Detect which cell encompasses the target text, then output its (x, y) center coordinate. 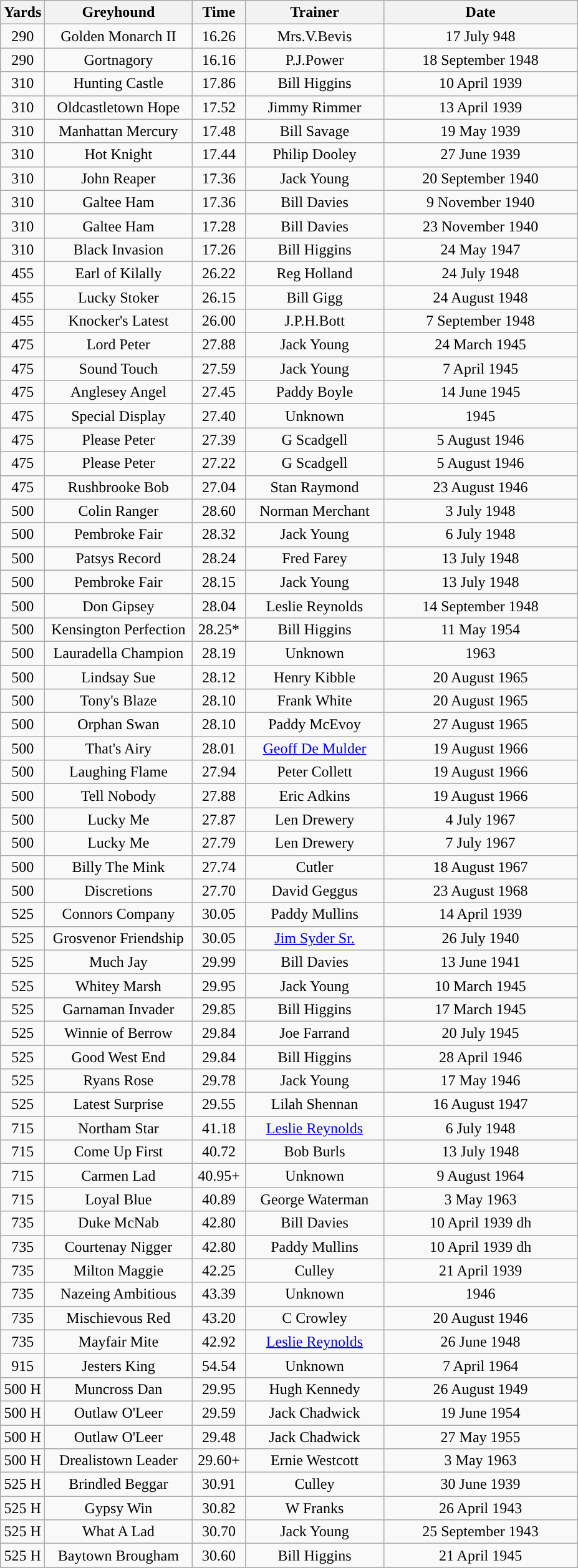
40.95+ (219, 1176)
Manhattan Mercury (118, 131)
17 May 1946 (480, 1081)
1945 (480, 416)
915 (22, 1365)
30.60 (219, 1556)
Special Display (118, 416)
29.78 (219, 1081)
Good West End (118, 1057)
20 July 1945 (480, 1033)
28.04 (219, 606)
Loyal Blue (118, 1199)
Sound Touch (118, 369)
26 June 1948 (480, 1342)
Milton Maggie (118, 1270)
7 July 1967 (480, 843)
13 April 1939 (480, 107)
27 August 1965 (480, 725)
28 April 1946 (480, 1057)
Lauradella Champion (118, 653)
17.52 (219, 107)
14 April 1939 (480, 914)
Golden Monarch II (118, 36)
W Franks (314, 1508)
Anglesey Angel (118, 392)
Gortnagory (118, 60)
Geoff De Mulder (314, 748)
26 April 1943 (480, 1508)
Fred Farey (314, 558)
Reg Holland (314, 273)
24 May 1947 (480, 249)
Don Gipsey (118, 606)
30.91 (219, 1484)
Muncross Dan (118, 1389)
18 August 1967 (480, 867)
That's Airy (118, 748)
Nazeing Ambitious (118, 1294)
54.54 (219, 1365)
21 April 1939 (480, 1270)
1946 (480, 1294)
20 September 1940 (480, 178)
23 November 1940 (480, 226)
18 September 1948 (480, 60)
Bill Gigg (314, 298)
24 July 1948 (480, 273)
7 September 1948 (480, 321)
Come Up First (118, 1152)
23 August 1946 (480, 487)
Much Jay (118, 962)
Northam Star (118, 1128)
Jim Syder Sr. (314, 938)
Brindled Beggar (118, 1484)
27.04 (219, 487)
17.26 (219, 249)
27.87 (219, 820)
Billy The Mink (118, 867)
28.25* (219, 629)
28.15 (219, 582)
41.18 (219, 1128)
Winnie of Berrow (118, 1033)
Mayfair Mite (118, 1342)
Tony's Blaze (118, 701)
28.12 (219, 677)
Discretions (118, 891)
10 March 1945 (480, 985)
Henry Kibble (314, 677)
Carmen Lad (118, 1176)
29.59 (219, 1413)
Time (219, 12)
42.25 (219, 1270)
J.P.H.Bott (314, 321)
27.39 (219, 440)
Date (480, 12)
27.22 (219, 463)
Jesters King (118, 1365)
Frank White (314, 701)
Lord Peter (118, 345)
26.00 (219, 321)
1963 (480, 653)
40.72 (219, 1152)
Norman Merchant (314, 511)
Hugh Kennedy (314, 1389)
10 April 1939 (480, 84)
17.44 (219, 155)
40.89 (219, 1199)
43.20 (219, 1318)
Laughing Flame (118, 772)
26.22 (219, 273)
Mischievous Red (118, 1318)
Ernie Westcott (314, 1461)
26.15 (219, 298)
Oldcastletown Hope (118, 107)
John Reaper (118, 178)
7 April 1964 (480, 1365)
Tell Nobody (118, 796)
Black Invasion (118, 249)
14 June 1945 (480, 392)
27.70 (219, 891)
Courtenay Nigger (118, 1247)
Colin Ranger (118, 511)
27.59 (219, 369)
27 June 1939 (480, 155)
28.32 (219, 535)
Baytown Brougham (118, 1556)
29.60+ (219, 1461)
Orphan Swan (118, 725)
29.99 (219, 962)
Philip Dooley (314, 155)
16 August 1947 (480, 1105)
4 July 1967 (480, 820)
43.39 (219, 1294)
Duke McNab (118, 1223)
Joe Farrand (314, 1033)
Lucky Stoker (118, 298)
26 July 1940 (480, 938)
C Crowley (314, 1318)
Cutler (314, 867)
27 May 1955 (480, 1436)
Yards (22, 12)
Mrs.V.Bevis (314, 36)
Drealistown Leader (118, 1461)
P.J.Power (314, 60)
42.92 (219, 1342)
Rushbrooke Bob (118, 487)
Greyhound (118, 12)
Earl of Kilally (118, 273)
16.16 (219, 60)
Bill Savage (314, 131)
30.70 (219, 1532)
Patsys Record (118, 558)
16.26 (219, 36)
19 May 1939 (480, 131)
Peter Collett (314, 772)
26 August 1949 (480, 1389)
17 March 1945 (480, 1009)
Bob Burls (314, 1152)
27.45 (219, 392)
Hunting Castle (118, 84)
25 September 1943 (480, 1532)
David Geggus (314, 891)
29.85 (219, 1009)
11 May 1954 (480, 629)
27.79 (219, 843)
Jimmy Rimmer (314, 107)
Grosvenor Friendship (118, 938)
24 March 1945 (480, 345)
28.19 (219, 653)
29.48 (219, 1436)
30.82 (219, 1508)
30 June 1939 (480, 1484)
28.24 (219, 558)
17 July 948 (480, 36)
17.28 (219, 226)
14 September 1948 (480, 606)
28.60 (219, 511)
13 June 1941 (480, 962)
9 August 1964 (480, 1176)
Stan Raymond (314, 487)
20 August 1946 (480, 1318)
27.94 (219, 772)
28.01 (219, 748)
Lindsay Sue (118, 677)
Gypsy Win (118, 1508)
29.55 (219, 1105)
Kensington Perfection (118, 629)
Whitey Marsh (118, 985)
Eric Adkins (314, 796)
Connors Company (118, 914)
Latest Surprise (118, 1105)
9 November 1940 (480, 202)
Trainer (314, 12)
Garnaman Invader (118, 1009)
27.40 (219, 416)
Lilah Shennan (314, 1105)
3 July 1948 (480, 511)
23 August 1968 (480, 891)
Knocker's Latest (118, 321)
Paddy Boyle (314, 392)
Ryans Rose (118, 1081)
17.48 (219, 131)
17.86 (219, 84)
19 June 1954 (480, 1413)
What A Lad (118, 1532)
7 April 1945 (480, 369)
George Waterman (314, 1199)
Paddy McEvoy (314, 725)
27.74 (219, 867)
24 August 1948 (480, 298)
21 April 1945 (480, 1556)
Hot Knight (118, 155)
